Find where the given text appears and provide that cell's center as (x, y) coordinate. 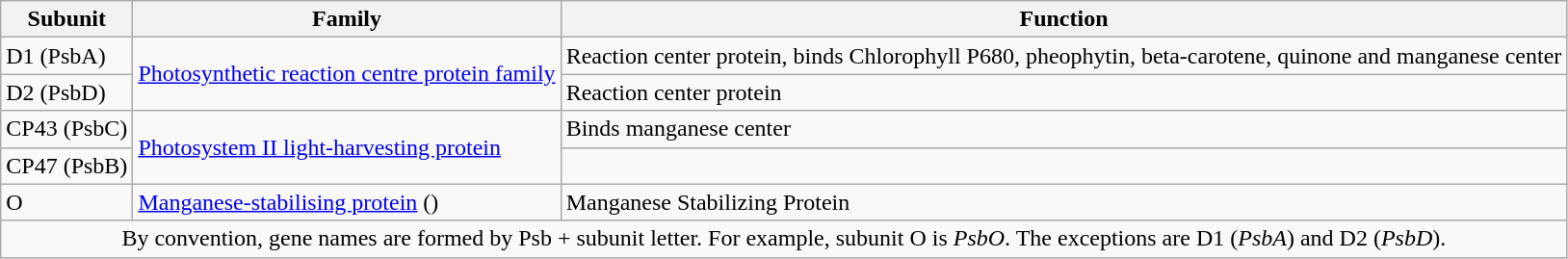
Manganese Stabilizing Protein (1063, 202)
Photosynthetic reaction centre protein family (347, 74)
CP43 (PsbC) (67, 129)
Binds manganese center (1063, 129)
Manganese-stabilising protein () (347, 202)
Reaction center protein (1063, 92)
Family (347, 19)
Reaction center protein, binds Chlorophyll P680, pheophytin, beta-carotene, quinone and manganese center (1063, 56)
D1 (PsbA) (67, 56)
By convention, gene names are formed by Psb + subunit letter. For example, subunit O is PsbO. The exceptions are D1 (PsbA) and D2 (PsbD). (784, 239)
Subunit (67, 19)
O (67, 202)
CP47 (PsbB) (67, 166)
Photosystem II light-harvesting protein (347, 147)
D2 (PsbD) (67, 92)
Function (1063, 19)
